Output the [x, y] coordinate of the center of the cell containing the given text.  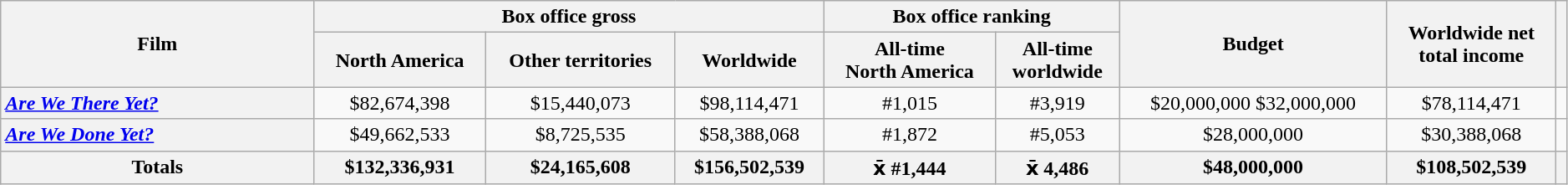
$8,725,535 [580, 135]
$20,000,000 $32,000,000 [1253, 103]
$78,114,471 [1471, 103]
$48,000,000 [1253, 167]
$58,388,068 [749, 135]
Worldwide [749, 60]
$30,388,068 [1471, 135]
Totals [157, 167]
$82,674,398 [400, 103]
Other territories [580, 60]
All-time worldwide [1058, 60]
x̄ 4,486 [1058, 167]
All-time North America [910, 60]
x̄ #1,444 [910, 167]
$28,000,000 [1253, 135]
#1,872 [910, 135]
Are We Done Yet? [157, 135]
$24,165,608 [580, 167]
#5,053 [1058, 135]
Worldwide nettotal income [1471, 44]
Box office gross [569, 17]
Box office ranking [972, 17]
$108,502,539 [1471, 167]
Are We There Yet? [157, 103]
Budget [1253, 44]
$49,662,533 [400, 135]
#3,919 [1058, 103]
Film [157, 44]
North America [400, 60]
$156,502,539 [749, 167]
$15,440,073 [580, 103]
$98,114,471 [749, 103]
$132,336,931 [400, 167]
#1,015 [910, 103]
